Return [x, y] of the center of cell containing provided text 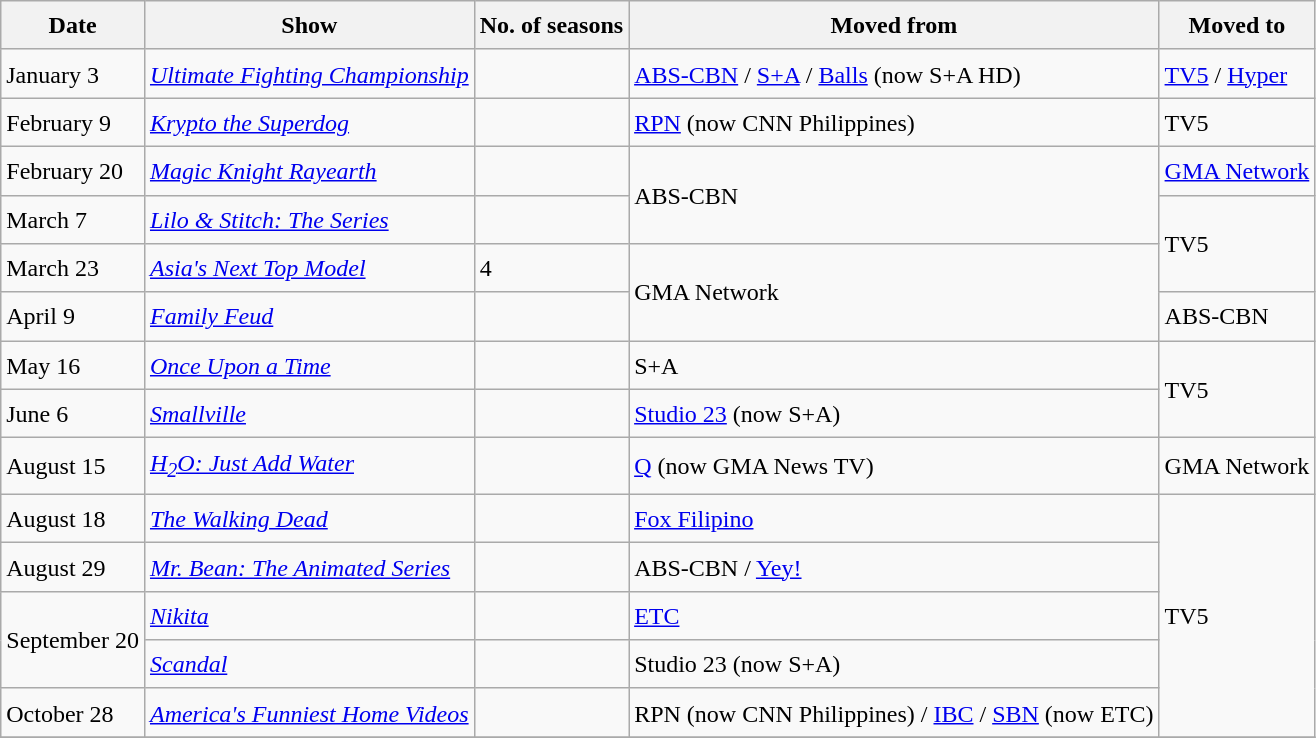
Moved to [1237, 26]
Lilo & Stitch: The Series [309, 220]
April 9 [73, 316]
February 9 [73, 122]
Smallville [309, 414]
May 16 [73, 366]
Family Feud [309, 316]
March 23 [73, 268]
S+A [894, 366]
June 6 [73, 414]
Magic Knight Rayearth [309, 170]
February 20 [73, 170]
September 20 [73, 640]
Show [309, 26]
August 15 [73, 466]
H2O: Just Add Water [309, 466]
Moved from [894, 26]
TV5 / Hyper [1237, 74]
No. of seasons [551, 26]
RPN (now CNN Philippines) / IBC / SBN (now ETC) [894, 712]
Q (now GMA News TV) [894, 466]
Fox Filipino [894, 518]
October 28 [73, 712]
Scandal [309, 664]
Mr. Bean: The Animated Series [309, 568]
The Walking Dead [309, 518]
Krypto the Superdog [309, 122]
August 29 [73, 568]
Ultimate Fighting Championship [309, 74]
August 18 [73, 518]
ABS-CBN / Yey! [894, 568]
4 [551, 268]
January 3 [73, 74]
ABS-CBN / S+A / Balls (now S+A HD) [894, 74]
March 7 [73, 220]
Once Upon a Time [309, 366]
Asia's Next Top Model [309, 268]
Date [73, 26]
ETC [894, 616]
Nikita [309, 616]
RPN (now CNN Philippines) [894, 122]
America's Funniest Home Videos [309, 712]
